Capture the cell that displays the provided text and extract its (x, y) central coordinate. 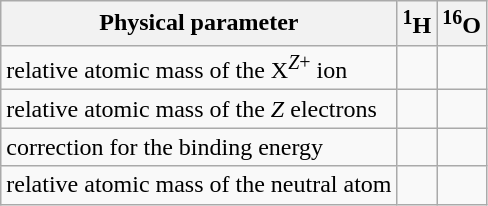
relative atomic mass of the neutral atom (199, 185)
relative atomic mass of the XZ+ ion (199, 68)
Physical parameter (199, 24)
16O (462, 24)
correction for the binding energy (199, 147)
relative atomic mass of the Z electrons (199, 109)
1H (417, 24)
